Find where the given text appears and provide that cell's center as (X, Y) coordinate. 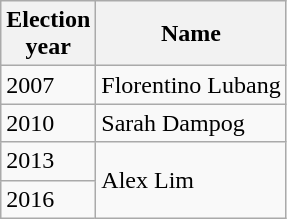
Name (191, 34)
2013 (48, 161)
2010 (48, 123)
Sarah Dampog (191, 123)
Electionyear (48, 34)
Alex Lim (191, 180)
2016 (48, 199)
2007 (48, 85)
Florentino Lubang (191, 85)
